Search for the cell housing the specified text and yield its (x, y) center coordinate. 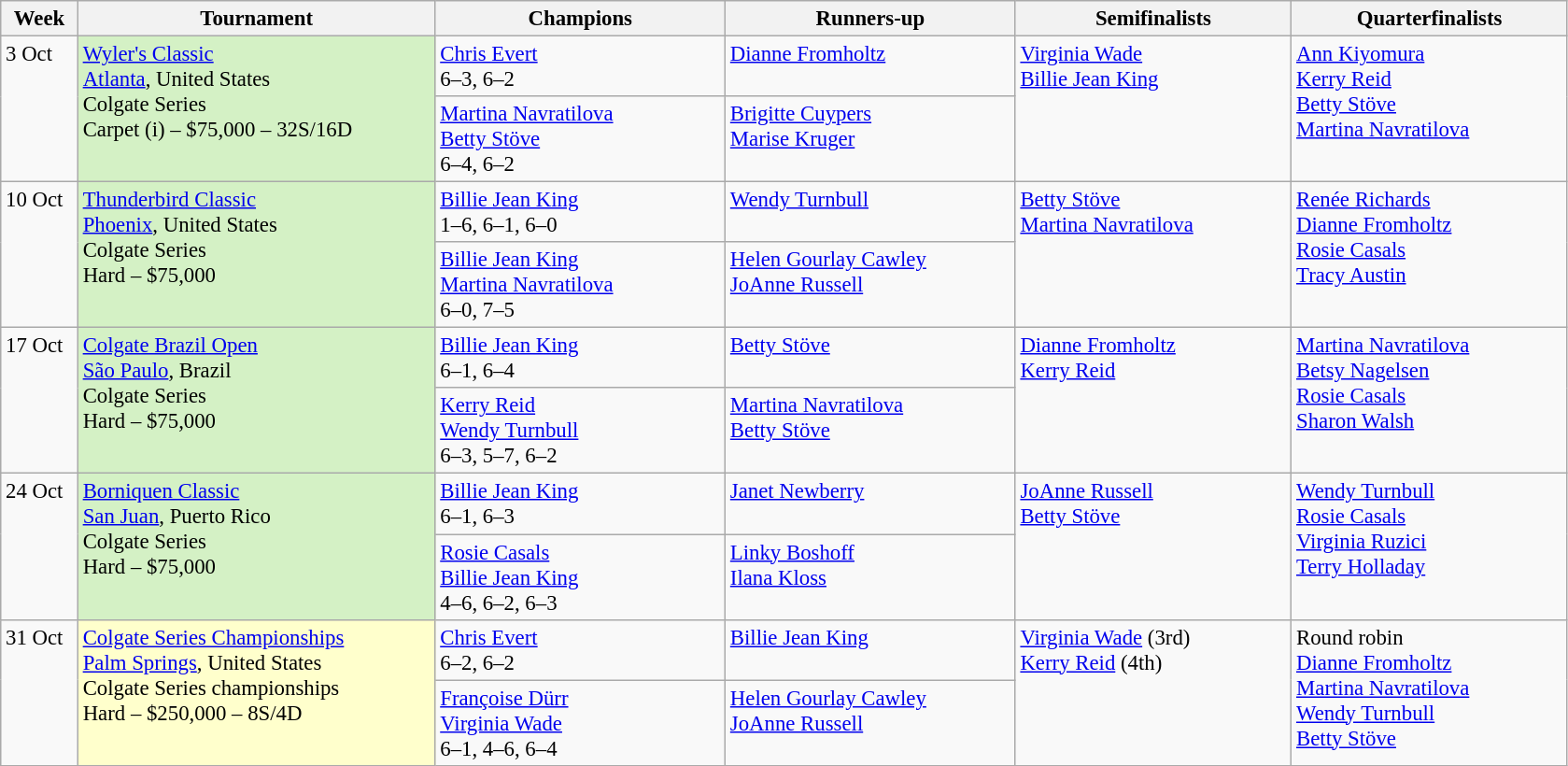
24 Oct (39, 546)
Linky Boshoff Ilana Kloss (870, 577)
Martina Navratilova Betty Stöve (870, 432)
Martina Navratilova Betsy Nagelsen Rosie Casals Sharon Walsh (1430, 401)
Kerry Reid Wendy Turnbull 6–3, 5–7, 6–2 (581, 432)
Runners-up (870, 19)
Betty Stöve Martina Navratilova (1153, 255)
Wendy Turnbull Rosie Casals Virginia Ruzici Terry Holladay (1430, 546)
Ann Kiyomura Kerry Reid Betty Stöve Martina Navratilova (1430, 109)
Martina Navratilova Betty Stöve6–4, 6–2 (581, 139)
Borniquen Classic San Juan, Puerto RicoColgate SeriesHard – $75,000 (256, 546)
Betty Stöve (870, 359)
Virginia Wade (3rd) Kerry Reid (4th) (1153, 692)
Billie Jean King1–6, 6–1, 6–0 (581, 213)
Semifinalists (1153, 19)
Chris Evert6–3, 6–2 (581, 67)
Dianne Fromholtz Kerry Reid (1153, 401)
Renée Richards Dianne Fromholtz Rosie Casals Tracy Austin (1430, 255)
Billie Jean King 6–1, 6–3 (581, 504)
31 Oct (39, 692)
Week (39, 19)
Virginia Wade Billie Jean King (1153, 109)
3 Oct (39, 109)
Rosie Casals Billie Jean King 4–6, 6–2, 6–3 (581, 577)
Thunderbird Classic Phoenix, United StatesColgate SeriesHard – $75,000 (256, 255)
Billie Jean King (870, 650)
Dianne Fromholtz (870, 67)
Tournament (256, 19)
Colgate Series Championships Palm Springs, United StatesColgate Series championshipsHard – $250,000 – 8S/4D (256, 692)
Colgate Brazil Open São Paulo, BrazilColgate SeriesHard – $75,000 (256, 401)
17 Oct (39, 401)
Wyler's Classic Atlanta, United StatesColgate SeriesCarpet (i) – $75,000 – 32S/16D (256, 109)
Billie Jean King 6–1, 6–4 (581, 359)
Janet Newberry (870, 504)
JoAnne Russell Betty Stöve (1153, 546)
Quarterfinalists (1430, 19)
Billie Jean King Martina Navratilova 6–0, 7–5 (581, 285)
Chris Evert6–2, 6–2 (581, 650)
10 Oct (39, 255)
Brigitte Cuypers Marise Kruger (870, 139)
Wendy Turnbull (870, 213)
Champions (581, 19)
Françoise Dürr Virginia Wade6–1, 4–6, 6–4 (581, 723)
Round robin Dianne Fromholtz Martina Navratilova Wendy Turnbull Betty Stöve (1430, 692)
